Find where the given text appears and provide that cell's center as (X, Y) coordinate. 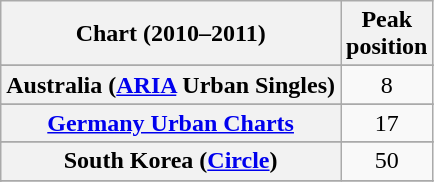
South Korea (Circle) (171, 161)
Chart (2010–2011) (171, 34)
17 (387, 123)
Australia (ARIA Urban Singles) (171, 85)
50 (387, 161)
8 (387, 85)
Germany Urban Charts (171, 123)
Peakposition (387, 34)
